Return the (X, Y) coordinate for the center point of the cell that contains the specified text.  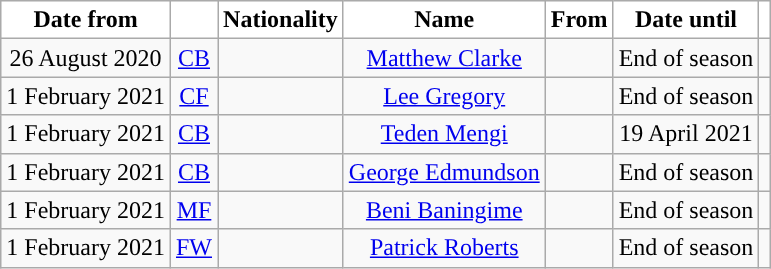
Beni Baningime (444, 210)
Matthew Clarke (444, 58)
CF (194, 96)
19 April 2021 (686, 134)
MF (194, 210)
Date until (686, 20)
George Edmundson (444, 172)
Nationality (281, 20)
26 August 2020 (86, 58)
Lee Gregory (444, 96)
Name (444, 20)
FW (194, 248)
Date from (86, 20)
Patrick Roberts (444, 248)
Teden Mengi (444, 134)
From (579, 20)
